Extract the [X, Y] coordinate from the center of the cell holding the provided text.  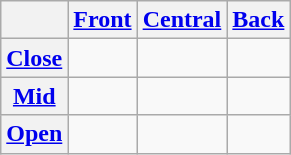
Mid [34, 96]
Back [258, 20]
Central [182, 20]
Close [34, 58]
Open [34, 134]
Front [102, 20]
